Provide the [X, Y] coordinate of the cell's center where the given text is located.  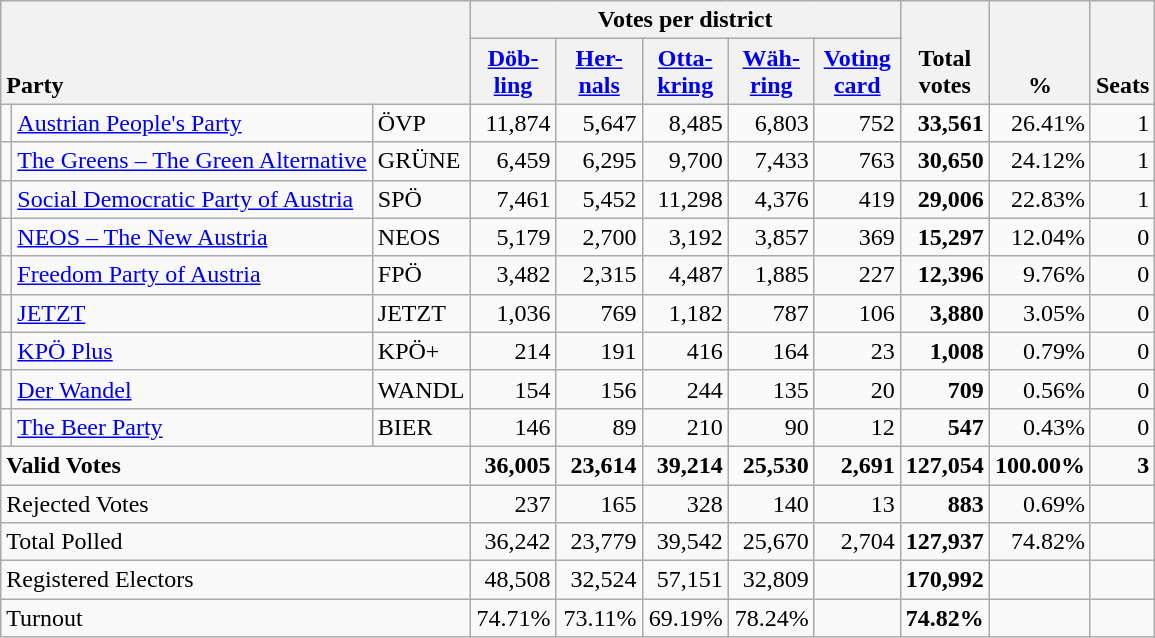
244 [685, 389]
11,874 [513, 123]
15,297 [944, 237]
90 [771, 427]
3,192 [685, 237]
3 [1122, 465]
8,485 [685, 123]
Social Democratic Party of Austria [192, 199]
% [1040, 52]
2,315 [599, 275]
The Greens – The Green Alternative [192, 161]
69.19% [685, 618]
709 [944, 389]
2,704 [857, 542]
3,880 [944, 313]
Rejected Votes [236, 503]
1,036 [513, 313]
3,482 [513, 275]
237 [513, 503]
Austrian People's Party [192, 123]
6,803 [771, 123]
4,487 [685, 275]
3,857 [771, 237]
127,054 [944, 465]
32,809 [771, 580]
Seats [1122, 52]
154 [513, 389]
106 [857, 313]
0.69% [1040, 503]
419 [857, 199]
78.24% [771, 618]
ÖVP [421, 123]
214 [513, 351]
30,650 [944, 161]
4,376 [771, 199]
0.56% [1040, 389]
5,647 [599, 123]
0.43% [1040, 427]
Wäh-ring [771, 72]
140 [771, 503]
Otta-kring [685, 72]
752 [857, 123]
Freedom Party of Austria [192, 275]
6,295 [599, 161]
48,508 [513, 580]
39,542 [685, 542]
547 [944, 427]
36,242 [513, 542]
23,614 [599, 465]
KPÖ Plus [192, 351]
12.04% [1040, 237]
Votes per district [685, 20]
210 [685, 427]
2,700 [599, 237]
7,461 [513, 199]
146 [513, 427]
Total Polled [236, 542]
191 [599, 351]
SPÖ [421, 199]
57,151 [685, 580]
BIER [421, 427]
100.00% [1040, 465]
20 [857, 389]
165 [599, 503]
156 [599, 389]
22.83% [1040, 199]
13 [857, 503]
Her-nals [599, 72]
9.76% [1040, 275]
769 [599, 313]
NEOS [421, 237]
29,006 [944, 199]
26.41% [1040, 123]
73.11% [599, 618]
127,937 [944, 542]
FPÖ [421, 275]
The Beer Party [192, 427]
23,779 [599, 542]
74.71% [513, 618]
12 [857, 427]
164 [771, 351]
NEOS – The New Austria [192, 237]
227 [857, 275]
32,524 [599, 580]
1,008 [944, 351]
12,396 [944, 275]
5,452 [599, 199]
1,182 [685, 313]
Valid Votes [236, 465]
135 [771, 389]
33,561 [944, 123]
2,691 [857, 465]
Turnout [236, 618]
5,179 [513, 237]
KPÖ+ [421, 351]
787 [771, 313]
369 [857, 237]
Döb-ling [513, 72]
WANDL [421, 389]
Der Wandel [192, 389]
1,885 [771, 275]
9,700 [685, 161]
24.12% [1040, 161]
25,670 [771, 542]
25,530 [771, 465]
6,459 [513, 161]
3.05% [1040, 313]
0.79% [1040, 351]
763 [857, 161]
39,214 [685, 465]
416 [685, 351]
Registered Electors [236, 580]
36,005 [513, 465]
23 [857, 351]
Party [236, 52]
89 [599, 427]
328 [685, 503]
GRÜNE [421, 161]
170,992 [944, 580]
7,433 [771, 161]
Totalvotes [944, 52]
11,298 [685, 199]
883 [944, 503]
Votingcard [857, 72]
